Extract the [X, Y] coordinate from the center of the cell holding the provided text.  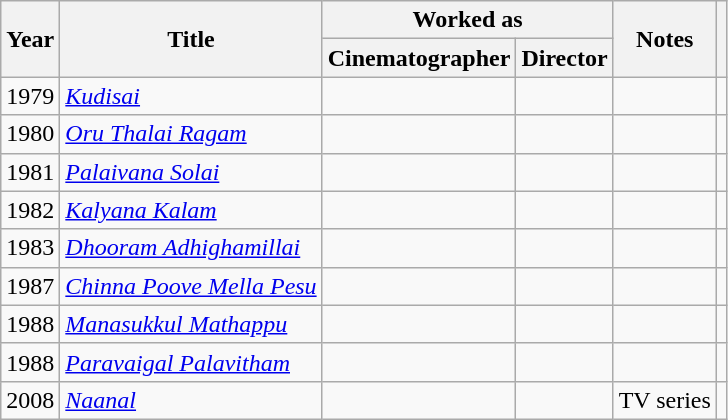
1987 [30, 286]
Chinna Poove Mella Pesu [191, 286]
Kudisai [191, 96]
Year [30, 39]
1981 [30, 172]
Title [191, 39]
Director [564, 58]
Manasukkul Mathappu [191, 324]
Cinematographer [419, 58]
1983 [30, 248]
Naanal [191, 400]
Worked as [468, 20]
TV series [664, 400]
Dhooram Adhighamillai [191, 248]
1982 [30, 210]
1979 [30, 96]
1980 [30, 134]
2008 [30, 400]
Kalyana Kalam [191, 210]
Oru Thalai Ragam [191, 134]
Paravaigal Palavitham [191, 362]
Palaivana Solai [191, 172]
Notes [664, 39]
